For the text-containing cell, return its midpoint in (x, y) coordinate format. 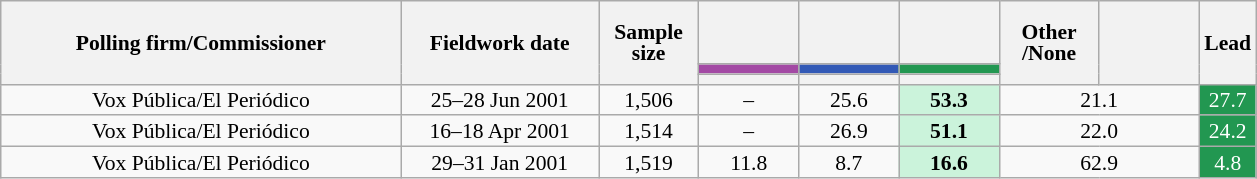
8.7 (849, 162)
25.6 (849, 100)
1,519 (648, 162)
21.1 (1099, 100)
Sample size (648, 42)
25–28 Jun 2001 (500, 100)
29–31 Jan 2001 (500, 162)
16.6 (949, 162)
51.1 (949, 132)
11.8 (749, 162)
24.2 (1228, 132)
4.8 (1228, 162)
62.9 (1099, 162)
27.7 (1228, 100)
22.0 (1099, 132)
Lead (1228, 42)
26.9 (849, 132)
Polling firm/Commissioner (201, 42)
1,514 (648, 132)
16–18 Apr 2001 (500, 132)
Fieldwork date (500, 42)
53.3 (949, 100)
1,506 (648, 100)
Other/None (1049, 42)
